For the text-containing cell, return its midpoint in [x, y] coordinate format. 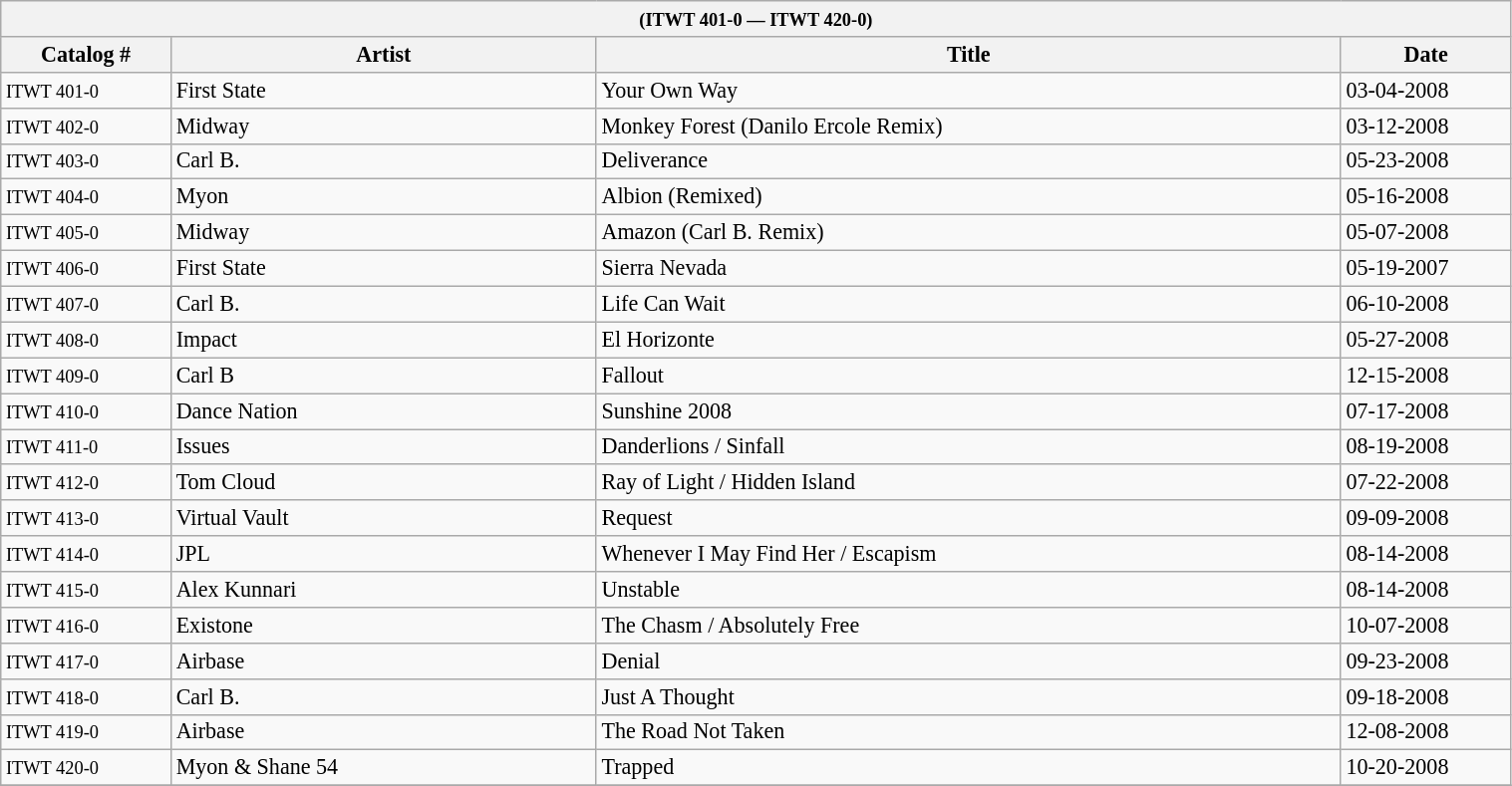
ITWT 417-0 [86, 660]
07-22-2008 [1425, 482]
09-18-2008 [1425, 696]
10-07-2008 [1425, 625]
ITWT 418-0 [86, 696]
10-20-2008 [1425, 768]
07-17-2008 [1425, 410]
Title [969, 54]
ITWT 413-0 [86, 518]
06-10-2008 [1425, 304]
12-08-2008 [1425, 732]
03-04-2008 [1425, 90]
Virtual Vault [383, 518]
05-27-2008 [1425, 340]
09-23-2008 [1425, 660]
Myon [383, 197]
Request [969, 518]
Fallout [969, 376]
Denial [969, 660]
Your Own Way [969, 90]
ITWT 401-0 [86, 90]
08-19-2008 [1425, 446]
Sunshine 2008 [969, 410]
(ITWT 401-0 — ITWT 420-0) [756, 18]
03-12-2008 [1425, 126]
Catalog # [86, 54]
ITWT 410-0 [86, 410]
Myon & Shane 54 [383, 768]
Just A Thought [969, 696]
12-15-2008 [1425, 376]
Issues [383, 446]
Whenever I May Find Her / Escapism [969, 554]
The Road Not Taken [969, 732]
ITWT 419-0 [86, 732]
ITWT 414-0 [86, 554]
ITWT 405-0 [86, 232]
El Horizonte [969, 340]
09-09-2008 [1425, 518]
Sierra Nevada [969, 268]
Tom Cloud [383, 482]
Amazon (Carl B. Remix) [969, 232]
ITWT 406-0 [86, 268]
Monkey Forest (Danilo Ercole Remix) [969, 126]
ITWT 408-0 [86, 340]
JPL [383, 554]
Ray of Light / Hidden Island [969, 482]
Life Can Wait [969, 304]
05-16-2008 [1425, 197]
ITWT 416-0 [86, 625]
ITWT 409-0 [86, 376]
ITWT 403-0 [86, 161]
Carl B [383, 376]
Danderlions / Sinfall [969, 446]
Deliverance [969, 161]
ITWT 407-0 [86, 304]
Date [1425, 54]
Trapped [969, 768]
ITWT 402-0 [86, 126]
Artist [383, 54]
Unstable [969, 589]
Dance Nation [383, 410]
Albion (Remixed) [969, 197]
ITWT 412-0 [86, 482]
ITWT 420-0 [86, 768]
Alex Kunnari [383, 589]
The Chasm / Absolutely Free [969, 625]
Impact [383, 340]
05-19-2007 [1425, 268]
Existone [383, 625]
ITWT 404-0 [86, 197]
05-23-2008 [1425, 161]
ITWT 415-0 [86, 589]
ITWT 411-0 [86, 446]
05-07-2008 [1425, 232]
